For the text-containing cell, return its midpoint in [X, Y] coordinate format. 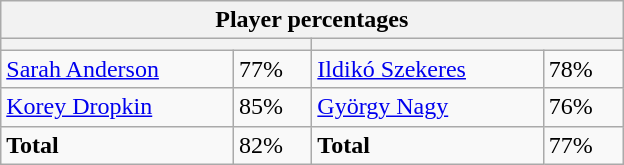
Ildikó Szekeres [428, 69]
György Nagy [428, 107]
78% [583, 69]
76% [583, 107]
Korey Dropkin [118, 107]
Player percentages [312, 20]
Sarah Anderson [118, 69]
82% [273, 145]
85% [273, 107]
